Extract the (X, Y) coordinate from the center of the cell holding the provided text.  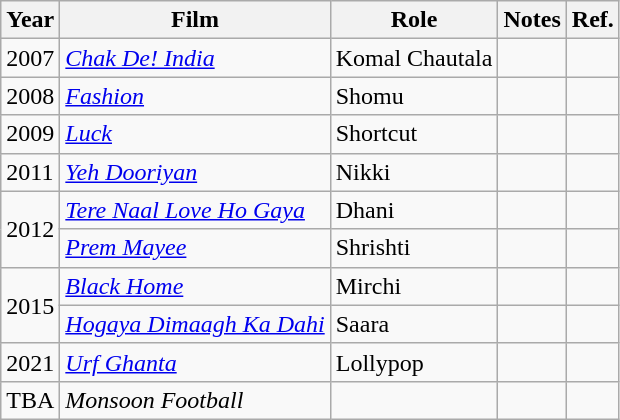
Year (30, 20)
2021 (30, 362)
Nikki (414, 172)
Tere Naal Love Ho Gaya (195, 210)
Shortcut (414, 134)
Role (414, 20)
Komal Chautala (414, 58)
Monsoon Football (195, 400)
Urf Ghanta (195, 362)
TBA (30, 400)
Shrishti (414, 248)
2015 (30, 305)
2012 (30, 229)
Yeh Dooriyan (195, 172)
Shomu (414, 96)
Ref. (592, 20)
2011 (30, 172)
Dhani (414, 210)
2008 (30, 96)
Chak De! India (195, 58)
Mirchi (414, 286)
2009 (30, 134)
Luck (195, 134)
Black Home (195, 286)
Lollypop (414, 362)
Film (195, 20)
2007 (30, 58)
Notes (532, 20)
Fashion (195, 96)
Hogaya Dimaagh Ka Dahi (195, 324)
Saara (414, 324)
Prem Mayee (195, 248)
